Determine the [x, y] coordinate at the center of the cell enclosing the given text.  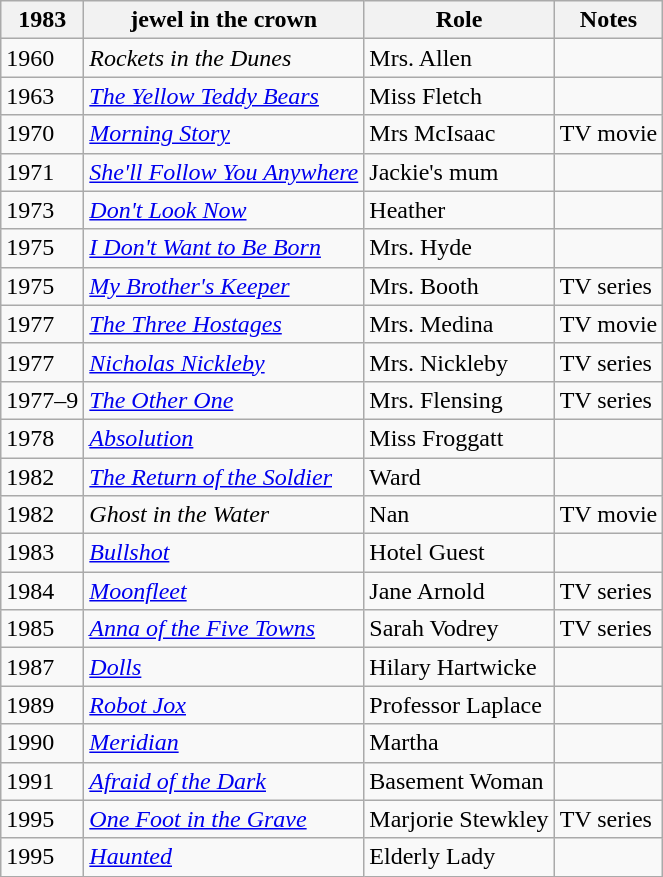
The Yellow Teddy Bears [224, 96]
Rockets in the Dunes [224, 58]
Miss Froggatt [459, 438]
Nicholas Nickleby [224, 362]
Mrs. Allen [459, 58]
Don't Look Now [224, 210]
Nan [459, 515]
Jane Arnold [459, 591]
Hotel Guest [459, 553]
The Other One [224, 400]
Mrs. Nickleby [459, 362]
Moonfleet [224, 591]
I Don't Want to Be Born [224, 248]
Morning Story [224, 134]
Marjorie Stewkley [459, 819]
Professor Laplace [459, 705]
Ghost in the Water [224, 515]
1990 [42, 743]
Elderly Lady [459, 857]
Mrs. Flensing [459, 400]
Meridian [224, 743]
Miss Fletch [459, 96]
1960 [42, 58]
She'll Follow You Anywhere [224, 172]
Afraid of the Dark [224, 781]
1991 [42, 781]
The Return of the Soldier [224, 477]
Basement Woman [459, 781]
1989 [42, 705]
Haunted [224, 857]
Mrs McIsaac [459, 134]
Notes [608, 20]
Sarah Vodrey [459, 629]
My Brother's Keeper [224, 286]
Absolution [224, 438]
1987 [42, 667]
1978 [42, 438]
1970 [42, 134]
1984 [42, 591]
1971 [42, 172]
Mrs. Hyde [459, 248]
Heather [459, 210]
Ward [459, 477]
Dolls [224, 667]
1973 [42, 210]
Hilary Hartwicke [459, 667]
Role [459, 20]
Martha [459, 743]
1963 [42, 96]
Mrs. Medina [459, 324]
Mrs. Booth [459, 286]
One Foot in the Grave [224, 819]
1977–9 [42, 400]
Anna of the Five Towns [224, 629]
Jackie's mum [459, 172]
jewel in the crown [224, 20]
1985 [42, 629]
The Three Hostages [224, 324]
Robot Jox [224, 705]
Bullshot [224, 553]
